Detect which cell encompasses the target text, then output its (X, Y) center coordinate. 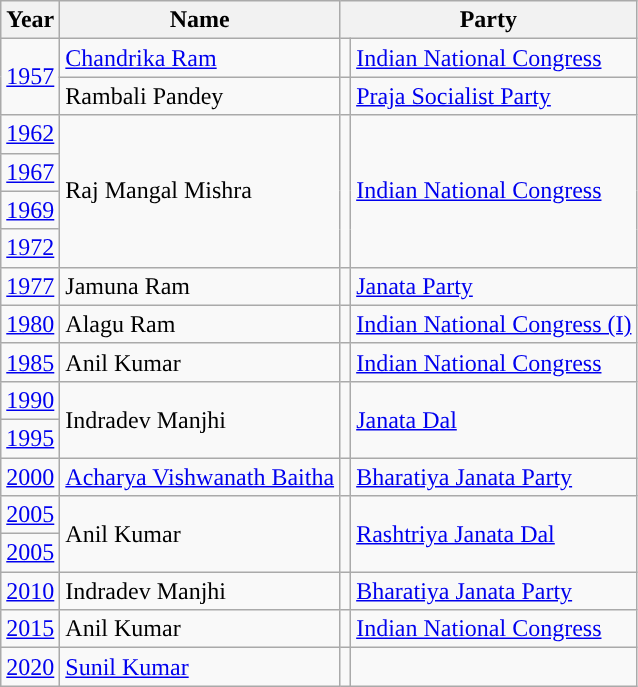
1962 (30, 134)
Year (30, 20)
Rambali Pandey (200, 96)
1990 (30, 400)
Rashtriya Janata Dal (494, 534)
Raj Mangal Mishra (200, 191)
1995 (30, 438)
1969 (30, 210)
Indian National Congress (I) (494, 324)
Sunil Kumar (200, 667)
1977 (30, 286)
1972 (30, 248)
Name (200, 20)
2010 (30, 591)
2020 (30, 667)
2000 (30, 477)
Acharya Vishwanath Baitha (200, 477)
Praja Socialist Party (494, 96)
Janata Dal (494, 419)
Jamuna Ram (200, 286)
1985 (30, 362)
Alagu Ram (200, 324)
Party (488, 20)
1967 (30, 172)
1980 (30, 324)
2015 (30, 629)
Chandrika Ram (200, 58)
1957 (30, 77)
Janata Party (494, 286)
